Return the [x, y] coordinate for the center point of the cell that contains the specified text.  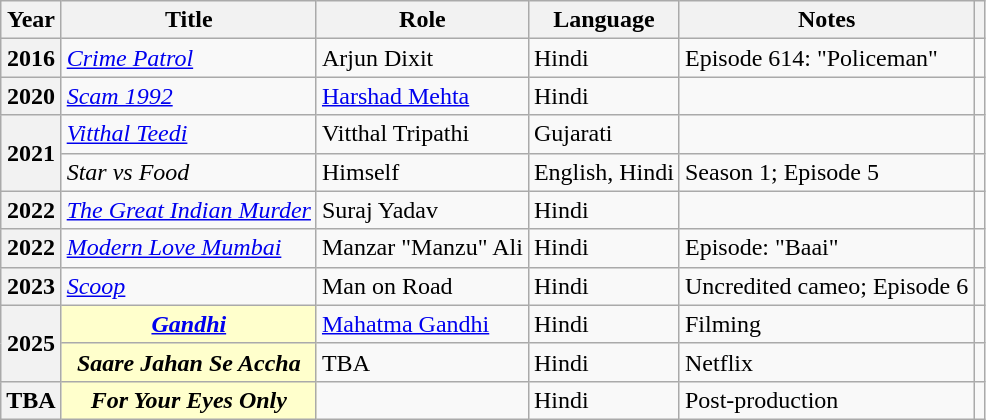
Role [422, 20]
Himself [422, 172]
For Your Eyes Only [188, 400]
Episode: "Baai" [826, 248]
2025 [31, 343]
Mahatma Gandhi [422, 324]
2023 [31, 286]
Episode 614: "Policeman" [826, 58]
Vitthal Teedi [188, 134]
Gandhi [188, 324]
Man on Road [422, 286]
Gujarati [604, 134]
Crime Patrol [188, 58]
Vitthal Tripathi [422, 134]
Suraj Yadav [422, 210]
Title [188, 20]
2021 [31, 153]
Language [604, 20]
Arjun Dixit [422, 58]
Modern Love Mumbai [188, 248]
Netflix [826, 362]
Manzar "Manzu" Ali [422, 248]
Year [31, 20]
The Great Indian Murder [188, 210]
English, Hindi [604, 172]
Notes [826, 20]
Saare Jahan Se Accha [188, 362]
Scoop [188, 286]
Scam 1992 [188, 96]
2020 [31, 96]
Uncredited cameo; Episode 6 [826, 286]
Star vs Food [188, 172]
Post-production [826, 400]
2016 [31, 58]
Harshad Mehta [422, 96]
Filming [826, 324]
Season 1; Episode 5 [826, 172]
